Provide the (x, y) coordinate of the cell's center where the given text is located.  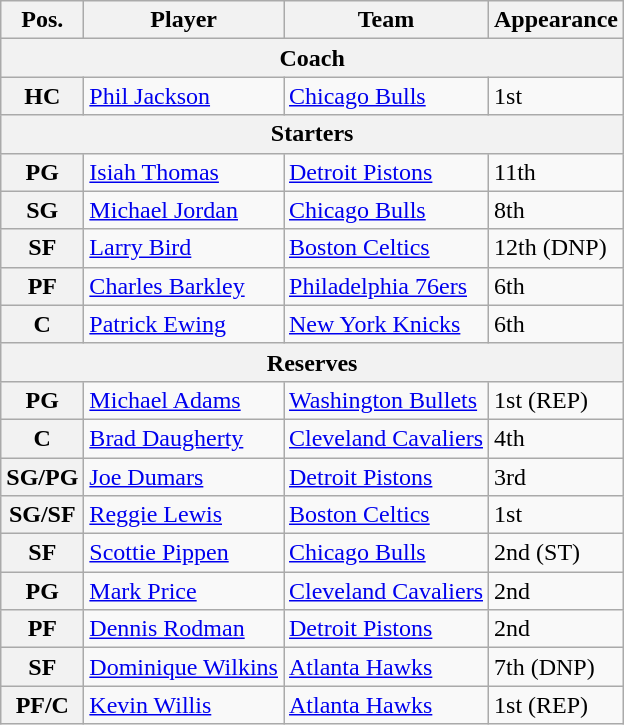
Starters (312, 134)
2nd (ST) (556, 553)
Dominique Wilkins (184, 667)
PF/C (42, 705)
HC (42, 96)
SG/SF (42, 515)
SG/PG (42, 477)
New York Knicks (386, 324)
Team (386, 20)
3rd (556, 477)
Phil Jackson (184, 96)
Michael Adams (184, 400)
7th (DNP) (556, 667)
Isiah Thomas (184, 172)
Reggie Lewis (184, 515)
4th (556, 438)
Dennis Rodman (184, 629)
Kevin Willis (184, 705)
11th (556, 172)
Appearance (556, 20)
Patrick Ewing (184, 324)
Coach (312, 58)
12th (DNP) (556, 248)
Larry Bird (184, 248)
Charles Barkley (184, 286)
Reserves (312, 362)
Philadelphia 76ers (386, 286)
Pos. (42, 20)
Player (184, 20)
8th (556, 210)
SG (42, 210)
Mark Price (184, 591)
Brad Daugherty (184, 438)
Michael Jordan (184, 210)
Scottie Pippen (184, 553)
Joe Dumars (184, 477)
Washington Bullets (386, 400)
